Scan for the cell matching the given text and deliver its (x, y) coordinate at center. 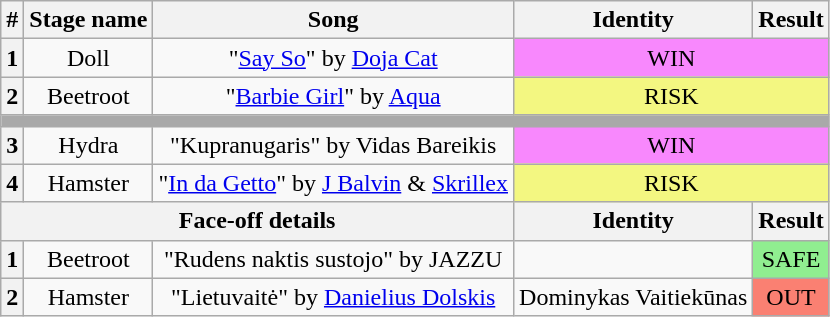
SAFE (791, 259)
Hydra (88, 145)
3 (12, 145)
"Say So" by Doja Cat (334, 58)
OUT (791, 297)
Doll (88, 58)
"Barbie Girl" by Aqua (334, 96)
Song (334, 20)
"In da Getto" by J Balvin & Skrillex (334, 183)
4 (12, 183)
Dominykas Vaitiekūnas (634, 297)
Face-off details (258, 221)
# (12, 20)
Stage name (88, 20)
"Kupranugaris" by Vidas Bareikis (334, 145)
"Lietuvaitė" by Danielius Dolskis (334, 297)
"Rudens naktis sustojo" by JAZZU (334, 259)
